Detect which cell encompasses the target text, then output its [X, Y] center coordinate. 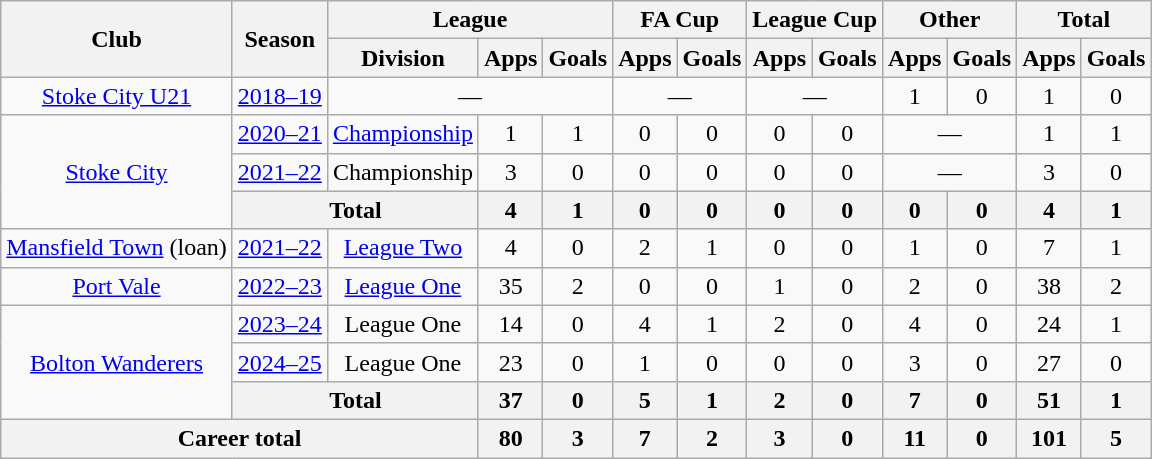
2018–19 [280, 96]
2024–25 [280, 362]
101 [1049, 438]
23 [510, 362]
24 [1049, 324]
14 [510, 324]
Career total [240, 438]
Stoke City U21 [117, 96]
Mansfield Town (loan) [117, 248]
11 [915, 438]
Division [402, 58]
35 [510, 286]
Club [117, 39]
51 [1049, 400]
37 [510, 400]
Port Vale [117, 286]
27 [1049, 362]
Other [950, 20]
Stoke City [117, 172]
Bolton Wanderers [117, 362]
2020–21 [280, 134]
FA Cup [680, 20]
80 [510, 438]
League Cup [815, 20]
38 [1049, 286]
Season [280, 39]
2022–23 [280, 286]
2023–24 [280, 324]
League Two [402, 248]
League [470, 20]
